Output the [x, y] coordinate of the center of the cell containing the given text.  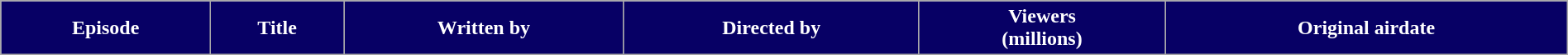
Title [278, 28]
Viewers(millions) [1042, 28]
Original airdate [1366, 28]
Directed by [771, 28]
Episode [106, 28]
Written by [485, 28]
